Extract the [x, y] coordinate from the center of the cell holding the provided text.  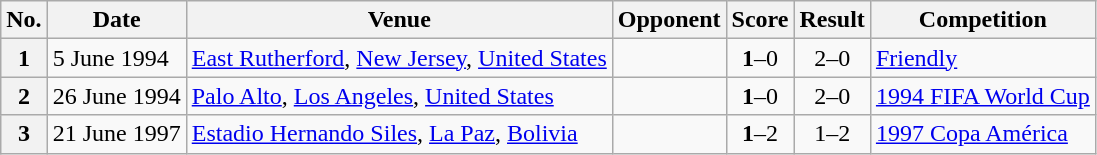
1 [24, 58]
Score [760, 20]
5 June 1994 [116, 58]
Competition [982, 20]
2 [24, 96]
26 June 1994 [116, 96]
1994 FIFA World Cup [982, 96]
21 June 1997 [116, 134]
Date [116, 20]
No. [24, 20]
3 [24, 134]
East Rutherford, New Jersey, United States [399, 58]
Estadio Hernando Siles, La Paz, Bolivia [399, 134]
Friendly [982, 58]
Result [832, 20]
Opponent [669, 20]
Palo Alto, Los Angeles, United States [399, 96]
1997 Copa América [982, 134]
Venue [399, 20]
